Return the [X, Y] coordinate for the center point of the cell that contains the specified text.  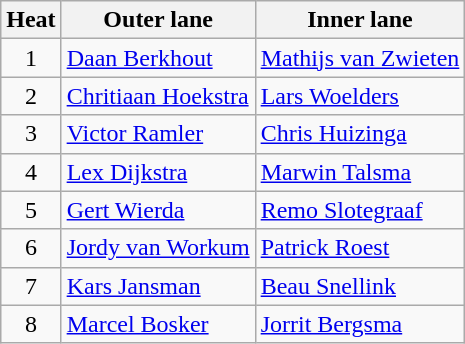
Gert Wierda [158, 210]
Jorrit Bergsma [360, 324]
Marwin Talsma [360, 172]
Victor Ramler [158, 134]
Kars Jansman [158, 286]
2 [31, 96]
Outer lane [158, 20]
Marcel Bosker [158, 324]
Lars Woelders [360, 96]
Inner lane [360, 20]
Daan Berkhout [158, 58]
Chritiaan Hoekstra [158, 96]
Heat [31, 20]
Chris Huizinga [360, 134]
Remo Slotegraaf [360, 210]
Beau Snellink [360, 286]
5 [31, 210]
6 [31, 248]
Lex Dijkstra [158, 172]
Jordy van Workum [158, 248]
4 [31, 172]
7 [31, 286]
Mathijs van Zwieten [360, 58]
8 [31, 324]
3 [31, 134]
Patrick Roest [360, 248]
1 [31, 58]
